Output the [x, y] coordinate of the center of the cell containing the given text.  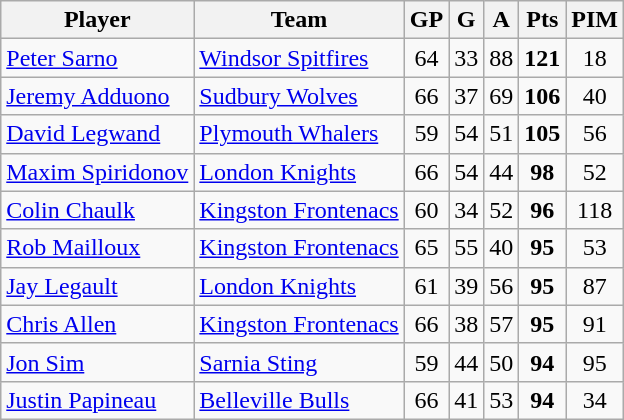
96 [542, 210]
51 [502, 134]
87 [595, 286]
Plymouth Whalers [299, 134]
Rob Mailloux [98, 248]
91 [595, 324]
Justin Papineau [98, 400]
Peter Sarno [98, 58]
118 [595, 210]
60 [426, 210]
GP [426, 20]
Sarnia Sting [299, 362]
50 [502, 362]
105 [542, 134]
Jon Sim [98, 362]
Jeremy Adduono [98, 96]
Team [299, 20]
David Legwand [98, 134]
Chris Allen [98, 324]
Windsor Spitfires [299, 58]
Pts [542, 20]
106 [542, 96]
Maxim Spiridonov [98, 172]
PIM [595, 20]
A [502, 20]
Belleville Bulls [299, 400]
57 [502, 324]
38 [466, 324]
Sudbury Wolves [299, 96]
61 [426, 286]
98 [542, 172]
39 [466, 286]
41 [466, 400]
65 [426, 248]
G [466, 20]
121 [542, 58]
18 [595, 58]
69 [502, 96]
Jay Legault [98, 286]
55 [466, 248]
Colin Chaulk [98, 210]
Player [98, 20]
88 [502, 58]
33 [466, 58]
37 [466, 96]
64 [426, 58]
